Output the [x, y] coordinate of the center of the cell containing the given text.  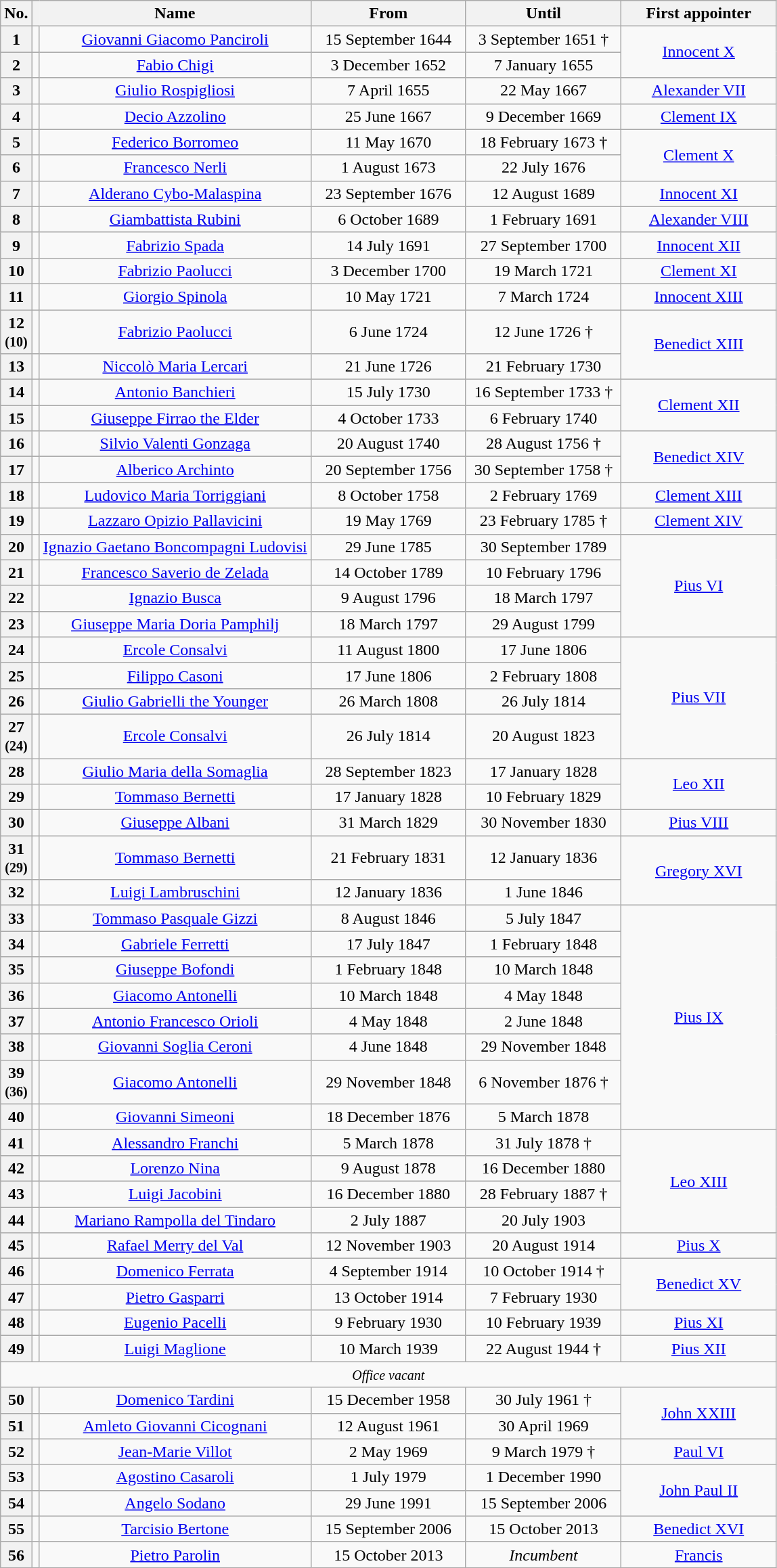
Benedict XVI [698, 1529]
26 March 1808 [388, 701]
From [388, 14]
Pius X [698, 1246]
1 [16, 39]
Pius VI [698, 585]
22 May 1667 [543, 91]
15 [16, 418]
15 December 1958 [388, 1400]
12 November 1903 [388, 1246]
47 [16, 1297]
50 [16, 1400]
6 June 1724 [388, 332]
Ignazio Gaetano Boncompagni Ludovisi [175, 547]
Name [175, 14]
Benedict XV [698, 1284]
Niccolò Maria Lercari [175, 367]
7 February 1930 [543, 1297]
14 [16, 393]
15 September 1644 [388, 39]
6 February 1740 [543, 418]
17 July 1847 [388, 944]
Ludovico Maria Torriggiani [175, 495]
Jean-Marie Villot [175, 1452]
Clement IX [698, 116]
1 July 1979 [388, 1477]
Office vacant [388, 1374]
27 September 1700 [543, 245]
First appointer [698, 14]
Giulio Maria della Somaglia [175, 771]
17 [16, 470]
25 [16, 675]
10 [16, 271]
23 February 1785 † [543, 521]
31 March 1829 [388, 823]
20 July 1903 [543, 1220]
10 May 1721 [388, 296]
16 September 1733 † [543, 393]
Innocent X [698, 52]
13 October 1914 [388, 1297]
Luigi Maglione [175, 1349]
Filippo Casoni [175, 675]
18 February 1673 † [543, 142]
Giuseppe Maria Doria Pamphilj [175, 624]
21 February 1831 [388, 858]
28 August 1756 † [543, 444]
30 [16, 823]
30 September 1758 † [543, 470]
Innocent XI [698, 194]
5 July 1847 [543, 918]
Francesco Saverio de Zelada [175, 573]
14 October 1789 [388, 573]
Fabio Chigi [175, 65]
Alexander VII [698, 91]
30 April 1969 [543, 1426]
7 April 1655 [388, 91]
Giuseppe Albani [175, 823]
8 October 1758 [388, 495]
Leo XIII [698, 1181]
Luigi Jacobini [175, 1194]
2 June 1848 [543, 1021]
45 [16, 1246]
Silvio Valenti Gonzaga [175, 444]
1 February 1691 [543, 219]
9 February 1930 [388, 1323]
35 [16, 970]
Clement XIV [698, 521]
Clement X [698, 155]
18 December 1876 [388, 1117]
Clement XI [698, 271]
21 [16, 573]
10 March 1939 [388, 1349]
6 [16, 168]
4 [16, 116]
Agostino Casaroli [175, 1477]
Giovanni Soglia Ceroni [175, 1047]
56 [16, 1554]
4 October 1733 [388, 418]
No. [16, 14]
Tarcisio Bertone [175, 1529]
53 [16, 1477]
Alexander VIII [698, 219]
20 August 1740 [388, 444]
Innocent XII [698, 245]
23 [16, 624]
12(10) [16, 332]
9 August 1878 [388, 1168]
39(36) [16, 1081]
2 February 1808 [543, 675]
Francis [698, 1554]
Eugenio Pacelli [175, 1323]
49 [16, 1349]
11 August 1800 [388, 650]
Alessandro Franchi [175, 1142]
3 December 1652 [388, 65]
36 [16, 995]
11 [16, 296]
20 August 1914 [543, 1246]
Clement XIII [698, 495]
12 August 1689 [543, 194]
2 [16, 65]
Giulio Rospigliosi [175, 91]
29 [16, 797]
12 June 1726 † [543, 332]
Mariano Rampolla del Tindaro [175, 1220]
Benedict XIII [698, 345]
22 August 1944 † [543, 1349]
John Paul II [698, 1490]
7 [16, 194]
Fabrizio Spada [175, 245]
30 September 1789 [543, 547]
10 February 1829 [543, 797]
28 February 1887 † [543, 1194]
10 October 1914 † [543, 1272]
43 [16, 1194]
Gregory XVI [698, 870]
30 July 1961 † [543, 1400]
2 May 1969 [388, 1452]
4 September 1914 [388, 1272]
34 [16, 944]
Amleto Giovanni Cicognani [175, 1426]
29 June 1991 [388, 1503]
Giuseppe Firrao the Elder [175, 418]
Domenico Tardini [175, 1400]
28 [16, 771]
23 September 1676 [388, 194]
48 [16, 1323]
9 December 1669 [543, 116]
19 [16, 521]
10 February 1939 [543, 1323]
6 October 1689 [388, 219]
John XXIII [698, 1413]
31 July 1878 † [543, 1142]
20 [16, 547]
Lazzaro Opizio Pallavicini [175, 521]
Giorgio Spinola [175, 296]
37 [16, 1021]
Until [543, 14]
Pius VIII [698, 823]
Pietro Gasparri [175, 1297]
22 July 1676 [543, 168]
52 [16, 1452]
14 July 1691 [388, 245]
3 September 1651 † [543, 39]
2 February 1769 [543, 495]
Gabriele Ferretti [175, 944]
Antonio Francesco Orioli [175, 1021]
31(29) [16, 858]
20 September 1756 [388, 470]
Alderano Cybo-Malaspina [175, 194]
13 [16, 367]
3 [16, 91]
26 [16, 701]
29 August 1799 [543, 624]
22 [16, 598]
29 June 1785 [388, 547]
54 [16, 1503]
Alberico Archinto [175, 470]
Innocent XIII [698, 296]
7 March 1724 [543, 296]
55 [16, 1529]
Pius VII [698, 697]
21 June 1726 [388, 367]
4 June 1848 [388, 1047]
19 May 1769 [388, 521]
33 [16, 918]
Angelo Sodano [175, 1503]
21 February 1730 [543, 367]
Benedict XIV [698, 457]
42 [16, 1168]
Francesco Nerli [175, 168]
18 [16, 495]
Giovanni Giacomo Panciroli [175, 39]
32 [16, 893]
Domenico Ferrata [175, 1272]
Giuseppe Bofondi [175, 970]
Rafael Merry del Val [175, 1246]
19 March 1721 [543, 271]
44 [16, 1220]
5 [16, 142]
Incumbent [543, 1554]
Clement XII [698, 405]
28 September 1823 [388, 771]
41 [16, 1142]
Decio Azzolino [175, 116]
25 June 1667 [388, 116]
Pius XII [698, 1349]
Pius IX [698, 1018]
Leo XII [698, 784]
1 December 1990 [543, 1477]
1 June 1846 [543, 893]
Paul VI [698, 1452]
3 December 1700 [388, 271]
Pietro Parolin [175, 1554]
15 July 1730 [388, 393]
9 March 1979 † [543, 1452]
7 January 1655 [543, 65]
Giambattista Rubini [175, 219]
2 July 1887 [388, 1220]
11 May 1670 [388, 142]
24 [16, 650]
27(24) [16, 736]
46 [16, 1272]
40 [16, 1117]
1 August 1673 [388, 168]
Giovanni Simeoni [175, 1117]
8 August 1846 [388, 918]
20 August 1823 [543, 736]
16 [16, 444]
51 [16, 1426]
10 February 1796 [543, 573]
8 [16, 219]
Luigi Lambruschini [175, 893]
Tommaso Pasquale Gizzi [175, 918]
38 [16, 1047]
6 November 1876 † [543, 1081]
Giulio Gabrielli the Younger [175, 701]
Lorenzo Nina [175, 1168]
Ignazio Busca [175, 598]
Antonio Banchieri [175, 393]
12 August 1961 [388, 1426]
9 August 1796 [388, 598]
Federico Borromeo [175, 142]
Pius XI [698, 1323]
30 November 1830 [543, 823]
9 [16, 245]
